Determine the (X, Y) coordinate at the center of the cell enclosing the given text.  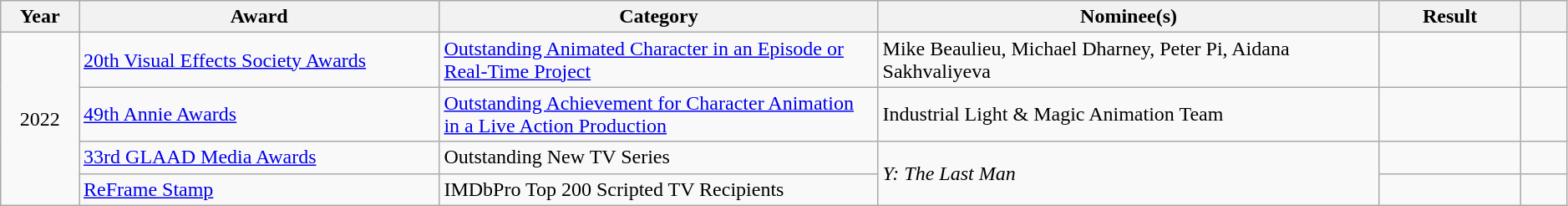
20th Visual Effects Society Awards (259, 60)
Result (1450, 17)
Industrial Light & Magic Animation Team (1129, 114)
Outstanding Achievement for Character Animation in a Live Action Production (658, 114)
33rd GLAAD Media Awards (259, 157)
Outstanding Animated Character in an Episode or Real-Time Project (658, 60)
49th Annie Awards (259, 114)
Award (259, 17)
2022 (40, 119)
Category (658, 17)
Outstanding New TV Series (658, 157)
IMDbPro Top 200 Scripted TV Recipients (658, 189)
ReFrame Stamp (259, 189)
Year (40, 17)
Mike Beaulieu, Michael Dharney, Peter Pi, Aidana Sakhvaliyeva (1129, 60)
Y: The Last Man (1129, 173)
Nominee(s) (1129, 17)
